Extract the (x, y) coordinate from the center of the cell holding the provided text.  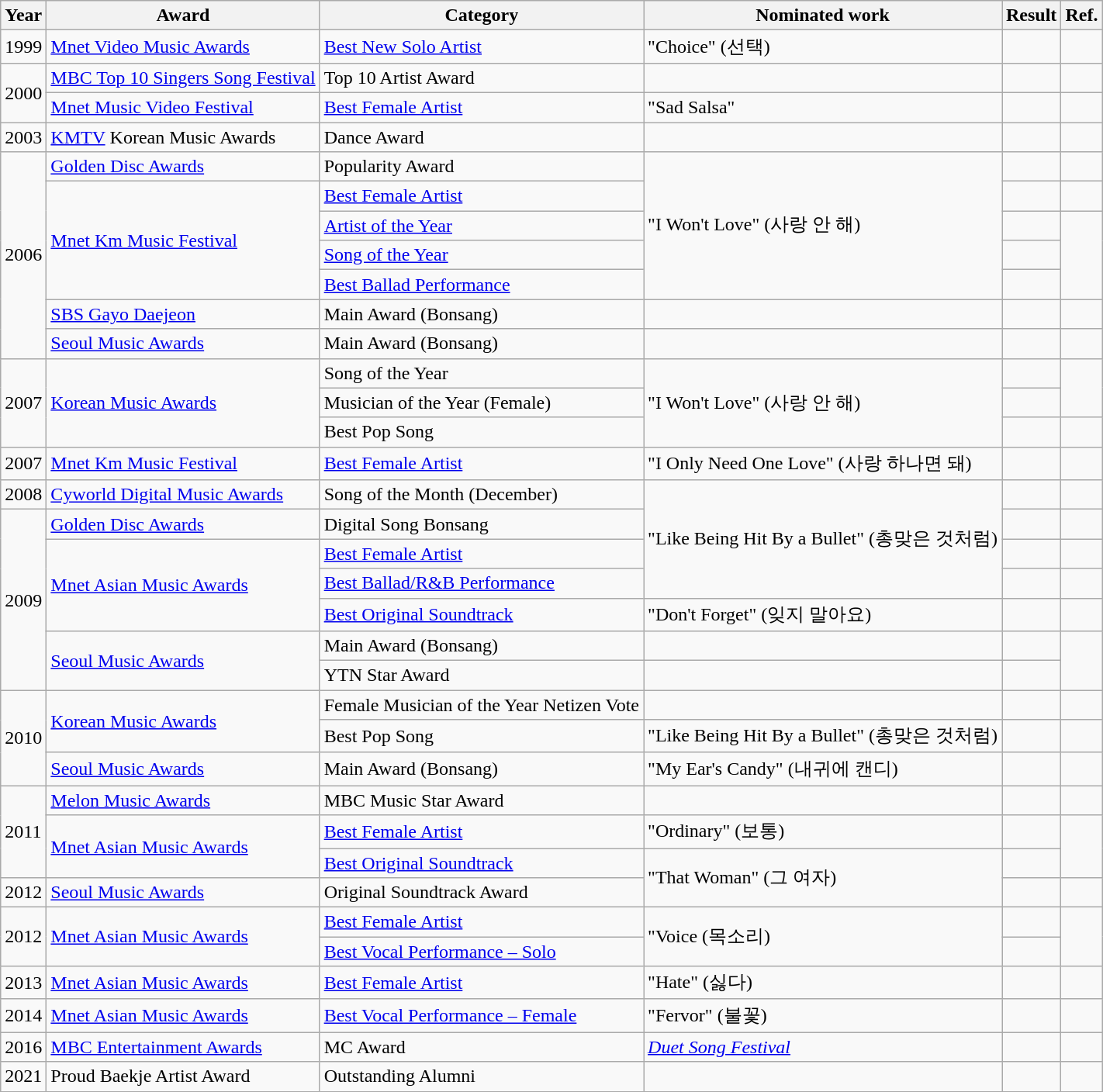
Best Vocal Performance – Female (481, 1016)
MC Award (481, 1047)
Mnet Video Music Awards (183, 47)
Best Vocal Performance – Solo (481, 952)
Musician of the Year (Female) (481, 403)
2011 (23, 831)
2000 (23, 92)
KMTV Korean Music Awards (183, 137)
Category (481, 16)
MBC Top 10 Singers Song Festival (183, 78)
"Choice" (선택) (823, 47)
"Hate" (싫다) (823, 983)
Duet Song Festival (823, 1047)
Best Ballad Performance (481, 285)
MBC Music Star Award (481, 800)
Outstanding Alumni (481, 1076)
Dance Award (481, 137)
2009 (23, 600)
2008 (23, 495)
Female Musician of the Year Netizen Vote (481, 705)
YTN Star Award (481, 676)
Award (183, 16)
"I Only Need One Love" (사랑 하나면 돼) (823, 464)
Popularity Award (481, 167)
Artist of the Year (481, 226)
2006 (23, 255)
Original Soundtrack Award (481, 893)
Year (23, 16)
"Sad Salsa" (823, 107)
Digital Song Bonsang (481, 524)
Ref. (1081, 16)
MBC Entertainment Awards (183, 1047)
"That Woman" (그 여자) (823, 878)
"Don't Forget" (잊지 말아요) (823, 614)
2016 (23, 1047)
Mnet Music Video Festival (183, 107)
2010 (23, 738)
Melon Music Awards (183, 800)
Top 10 Artist Award (481, 78)
"Voice (목소리) (823, 937)
"Fervor" (불꽃) (823, 1016)
Best Ballad/R&B Performance (481, 583)
Cyworld Digital Music Awards (183, 495)
Song of the Month (December) (481, 495)
2021 (23, 1076)
"My Ear's Candy" (내귀에 캔디) (823, 769)
2014 (23, 1016)
2003 (23, 137)
Proud Baekje Artist Award (183, 1076)
Nominated work (823, 16)
Best New Solo Artist (481, 47)
"Ordinary" (보통) (823, 831)
SBS Gayo Daejeon (183, 314)
2013 (23, 983)
1999 (23, 47)
Result (1032, 16)
